Output the [x, y] coordinate of the center of the cell containing the given text.  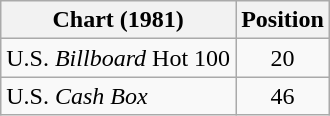
Chart (1981) [118, 20]
Position [283, 20]
U.S. Billboard Hot 100 [118, 58]
U.S. Cash Box [118, 96]
20 [283, 58]
46 [283, 96]
